Pinpoint the cell where the given text exists, returning its [x, y] midpoint coordinate. 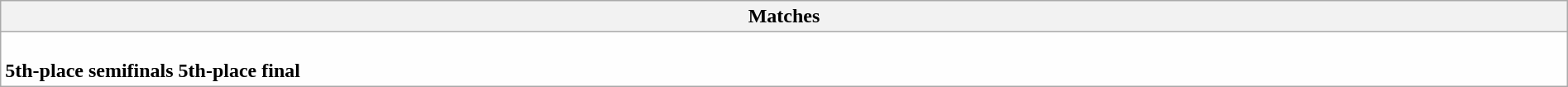
Matches [784, 17]
5th-place semifinals 5th-place final [784, 60]
